From the cell containing the given text, extract its center point as [X, Y] coordinate. 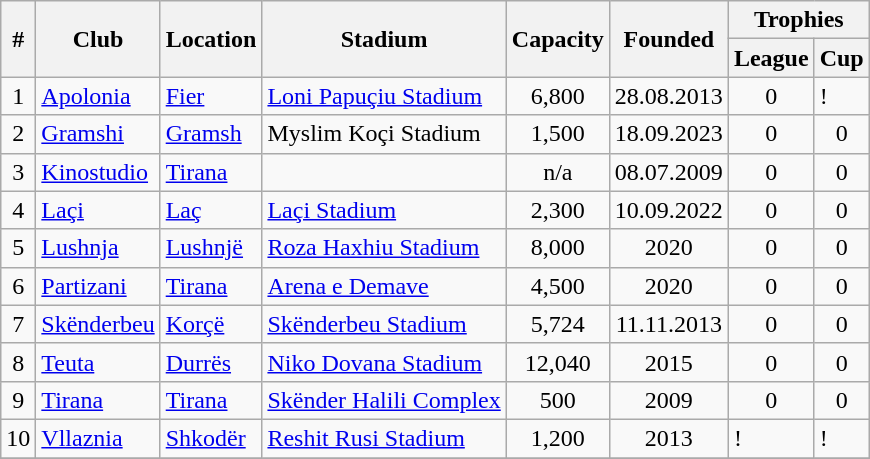
1,500 [558, 134]
2 [18, 134]
10 [18, 438]
11.11.2013 [668, 324]
8,000 [558, 248]
Laçi Stadium [384, 210]
Myslim Koçi Stadium [384, 134]
12,040 [558, 362]
28.08.2013 [668, 96]
6,800 [558, 96]
08.07.2009 [668, 172]
6 [18, 286]
Laçi [98, 210]
Stadium [384, 39]
2009 [668, 400]
Fier [211, 96]
1,200 [558, 438]
# [18, 39]
5 [18, 248]
Vllaznia [98, 438]
Skënder Halili Complex [384, 400]
Club [98, 39]
1 [18, 96]
7 [18, 324]
2013 [668, 438]
18.09.2023 [668, 134]
Reshit Rusi Stadium [384, 438]
Lushnjë [211, 248]
Korçë [211, 324]
Skënderbeu [98, 324]
Skënderbeu Stadium [384, 324]
Capacity [558, 39]
5,724 [558, 324]
8 [18, 362]
2015 [668, 362]
Teuta [98, 362]
n/a [558, 172]
Durrës [211, 362]
Location [211, 39]
League [771, 58]
Founded [668, 39]
Arena e Demave [384, 286]
500 [558, 400]
Apolonia [98, 96]
2,300 [558, 210]
Roza Haxhiu Stadium [384, 248]
4,500 [558, 286]
Trophies [798, 20]
Shkodër [211, 438]
3 [18, 172]
Kinostudio [98, 172]
Lushnja [98, 248]
Laç [211, 210]
4 [18, 210]
Loni Papuçiu Stadium [384, 96]
Gramsh [211, 134]
Gramshi [98, 134]
9 [18, 400]
Partizani [98, 286]
Cup [842, 58]
Niko Dovana Stadium [384, 362]
10.09.2022 [668, 210]
